Scan for the cell matching the given text and deliver its [X, Y] coordinate at center. 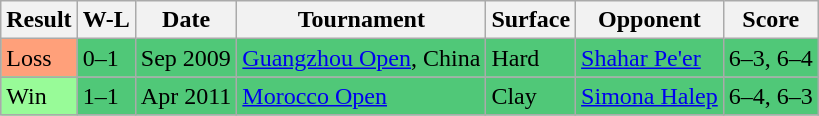
Win [39, 96]
Clay [531, 96]
Score [770, 20]
6–4, 6–3 [770, 96]
Guangzhou Open, China [362, 58]
Tournament [362, 20]
Loss [39, 58]
Simona Halep [650, 96]
Hard [531, 58]
Date [186, 20]
Sep 2009 [186, 58]
Shahar Pe'er [650, 58]
0–1 [106, 58]
Opponent [650, 20]
1–1 [106, 96]
Result [39, 20]
Surface [531, 20]
Apr 2011 [186, 96]
6–3, 6–4 [770, 58]
Morocco Open [362, 96]
W-L [106, 20]
